Locate the cell with the specified text and output its [X, Y] center coordinate. 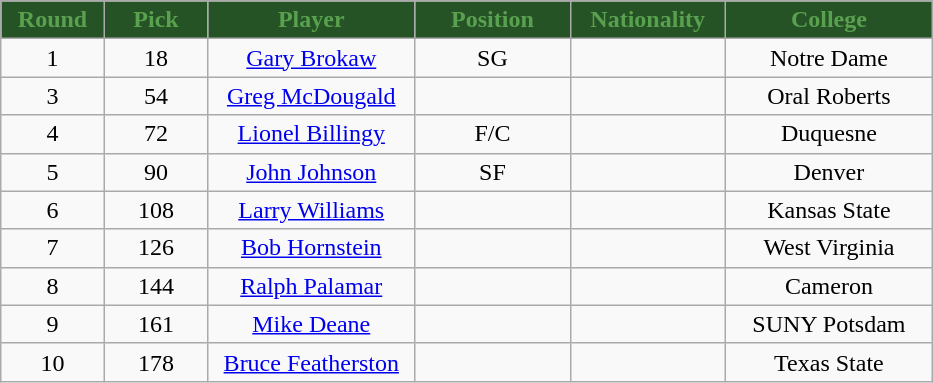
8 [53, 286]
Ralph Palamar [312, 286]
Larry Williams [312, 210]
54 [156, 96]
Bob Hornstein [312, 248]
9 [53, 324]
College [828, 20]
108 [156, 210]
Notre Dame [828, 58]
Mike Deane [312, 324]
Duquesne [828, 134]
7 [53, 248]
Texas State [828, 362]
4 [53, 134]
SG [492, 58]
Bruce Featherston [312, 362]
SF [492, 172]
6 [53, 210]
5 [53, 172]
10 [53, 362]
Kansas State [828, 210]
90 [156, 172]
SUNY Potsdam [828, 324]
144 [156, 286]
Pick [156, 20]
Round [53, 20]
3 [53, 96]
Greg McDougald [312, 96]
Position [492, 20]
Gary Brokaw [312, 58]
178 [156, 362]
Lionel Billingy [312, 134]
F/C [492, 134]
Denver [828, 172]
Nationality [648, 20]
161 [156, 324]
Cameron [828, 286]
1 [53, 58]
18 [156, 58]
72 [156, 134]
Player [312, 20]
126 [156, 248]
John Johnson [312, 172]
Oral Roberts [828, 96]
West Virginia [828, 248]
